Capture the cell that displays the provided text and extract its [X, Y] central coordinate. 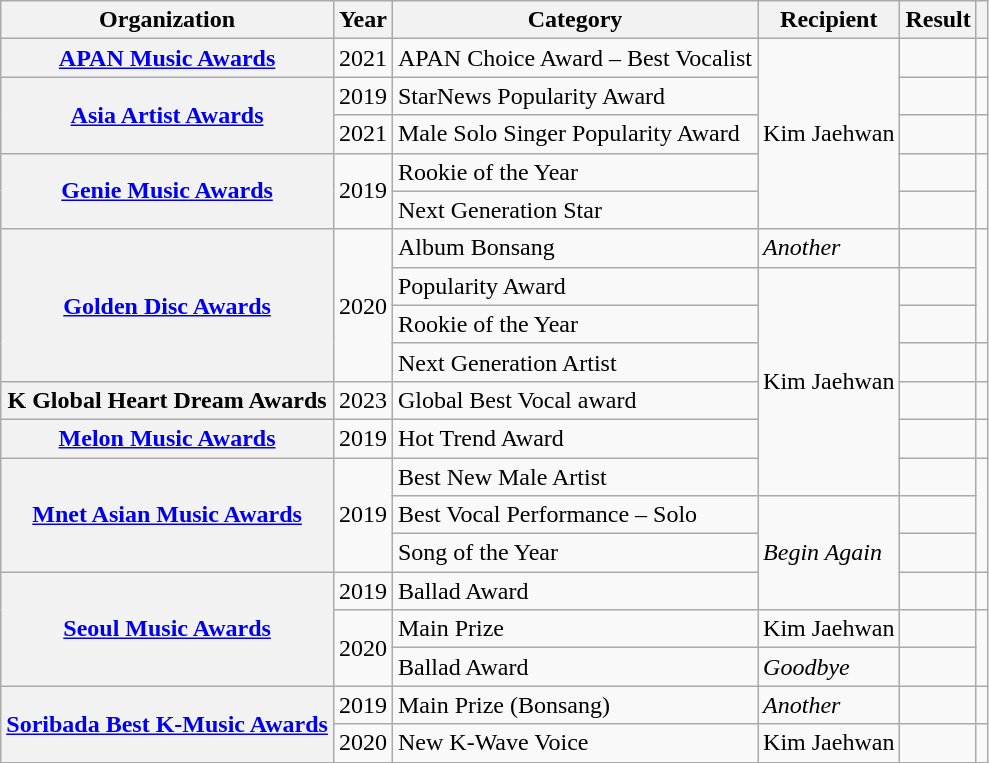
Result [938, 20]
K Global Heart Dream Awards [168, 400]
Main Prize [574, 629]
Melon Music Awards [168, 438]
Hot Trend Award [574, 438]
Golden Disc Awards [168, 305]
Category [574, 20]
Main Prize (Bonsang) [574, 705]
Year [362, 20]
Begin Again [829, 553]
Seoul Music Awards [168, 629]
Best Vocal Performance – Solo [574, 515]
Album Bonsang [574, 248]
New K-Wave Voice [574, 743]
Goodbye [829, 667]
Recipient [829, 20]
Mnet Asian Music Awards [168, 515]
2023 [362, 400]
Song of the Year [574, 553]
Popularity Award [574, 286]
Soribada Best K-Music Awards [168, 724]
Global Best Vocal award [574, 400]
Best New Male Artist [574, 477]
Male Solo Singer Popularity Award [574, 134]
APAN Music Awards [168, 58]
Asia Artist Awards [168, 115]
Next Generation Star [574, 210]
StarNews Popularity Award [574, 96]
Genie Music Awards [168, 191]
Next Generation Artist [574, 362]
Organization [168, 20]
APAN Choice Award – Best Vocalist [574, 58]
